Capture the cell that displays the provided text and extract its [X, Y] central coordinate. 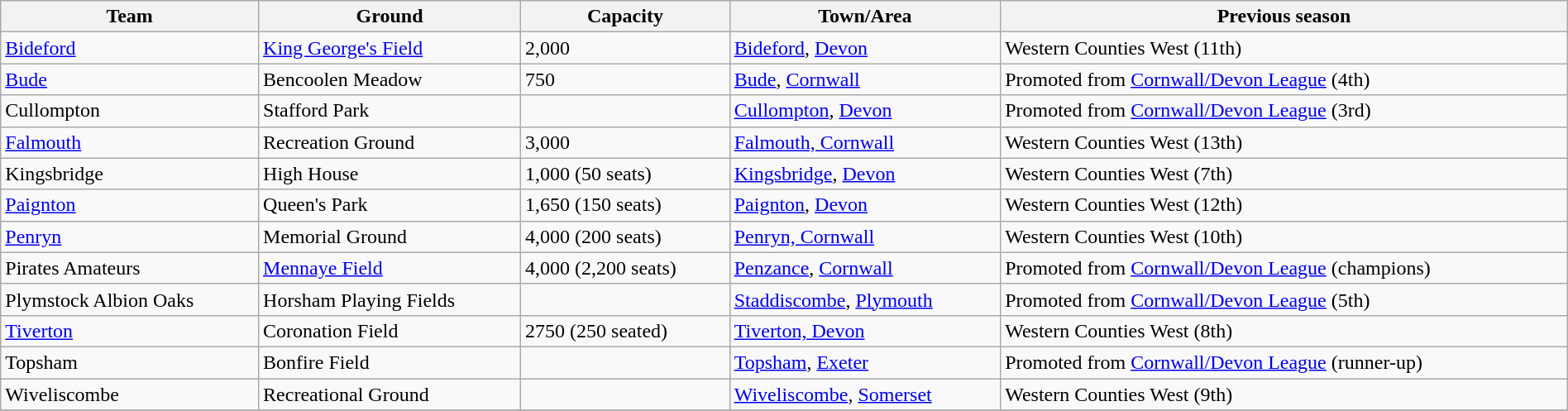
Memorial Ground [390, 237]
Western Counties West (12th) [1284, 205]
3,000 [625, 142]
2,000 [625, 48]
Western Counties West (7th) [1284, 174]
1,000 (50 seats) [625, 174]
Kingsbridge [130, 174]
Cullompton [130, 111]
Wiveliscombe, Somerset [865, 394]
Falmouth, Cornwall [865, 142]
Promoted from Cornwall/Devon League (runner-up) [1284, 362]
Western Counties West (10th) [1284, 237]
Pirates Amateurs [130, 268]
Promoted from Cornwall/Devon League (champions) [1284, 268]
Coronation Field [390, 331]
Ground [390, 17]
Penzance, Cornwall [865, 268]
Bencoolen Meadow [390, 79]
Bideford, Devon [865, 48]
Cullompton, Devon [865, 111]
King George's Field [390, 48]
Promoted from Cornwall/Devon League (3rd) [1284, 111]
Penryn [130, 237]
Town/Area [865, 17]
Mennaye Field [390, 268]
Bideford [130, 48]
Recreation Ground [390, 142]
Promoted from Cornwall/Devon League (5th) [1284, 299]
Team [130, 17]
High House [390, 174]
Paignton, Devon [865, 205]
4,000 (200 seats) [625, 237]
2750 (250 seated) [625, 331]
Previous season [1284, 17]
Topsham, Exeter [865, 362]
Capacity [625, 17]
Plymstock Albion Oaks [130, 299]
1,650 (150 seats) [625, 205]
Tiverton [130, 331]
Tiverton, Devon [865, 331]
Western Counties West (13th) [1284, 142]
Kingsbridge, Devon [865, 174]
Bude, Cornwall [865, 79]
Staddiscombe, Plymouth [865, 299]
Penryn, Cornwall [865, 237]
Bonfire Field [390, 362]
Paignton [130, 205]
Wiveliscombe [130, 394]
Topsham [130, 362]
Western Counties West (9th) [1284, 394]
Bude [130, 79]
4,000 (2,200 seats) [625, 268]
Falmouth [130, 142]
Stafford Park [390, 111]
Horsham Playing Fields [390, 299]
Promoted from Cornwall/Devon League (4th) [1284, 79]
Western Counties West (8th) [1284, 331]
750 [625, 79]
Recreational Ground [390, 394]
Queen's Park [390, 205]
Western Counties West (11th) [1284, 48]
